Extract the [X, Y] coordinate from the center of the cell holding the provided text.  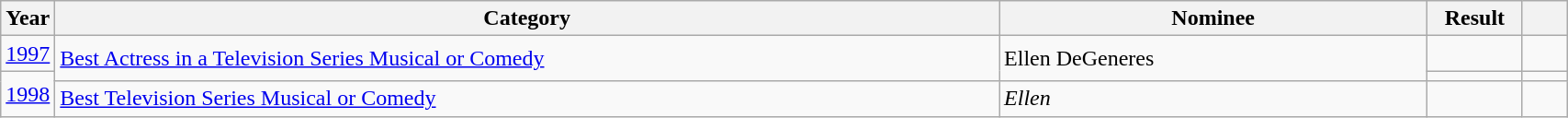
1997 [28, 53]
Ellen [1213, 99]
Result [1475, 18]
1998 [28, 94]
Best Actress in a Television Series Musical or Comedy [527, 59]
Best Television Series Musical or Comedy [527, 99]
Ellen DeGeneres [1213, 59]
Nominee [1213, 18]
Category [527, 18]
Year [28, 18]
